Capture the cell that displays the provided text and extract its [x, y] central coordinate. 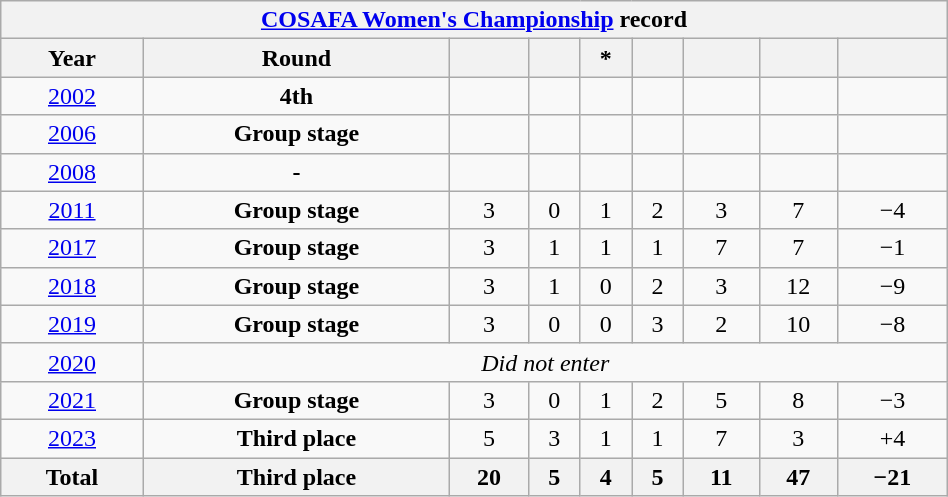
11 [721, 477]
* [606, 58]
12 [798, 286]
COSAFA Women's Championship record [474, 20]
Round [296, 58]
−4 [893, 210]
Year [72, 58]
2023 [72, 438]
2021 [72, 400]
−21 [893, 477]
2017 [72, 248]
Did not enter [545, 362]
2011 [72, 210]
Total [72, 477]
10 [798, 324]
−1 [893, 248]
2019 [72, 324]
−9 [893, 286]
8 [798, 400]
4th [296, 96]
20 [490, 477]
2020 [72, 362]
−8 [893, 324]
−3 [893, 400]
+4 [893, 438]
2002 [72, 96]
2018 [72, 286]
- [296, 172]
47 [798, 477]
2008 [72, 172]
4 [606, 477]
2006 [72, 134]
